Return (X, Y) of the center of cell containing provided text 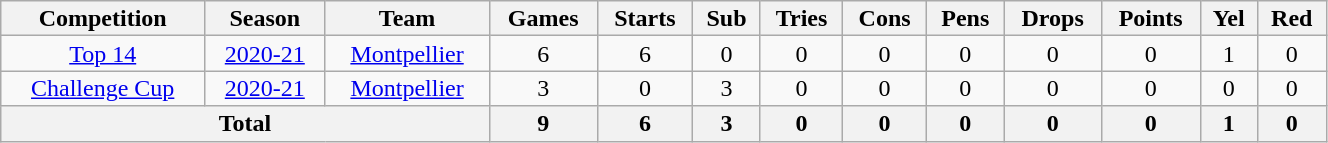
Starts (645, 18)
Yel (1228, 18)
Competition (103, 18)
Season (265, 18)
Games (543, 18)
Tries (802, 18)
Top 14 (103, 54)
Red (1292, 18)
9 (543, 124)
Pens (965, 18)
Challenge Cup (103, 88)
Cons (884, 18)
Points (1150, 18)
Sub (727, 18)
Total (245, 124)
Team (407, 18)
Drops (1052, 18)
